Return (x, y) of the center of cell containing provided text 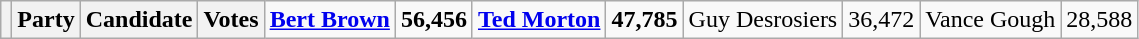
28,588 (1100, 20)
Votes (231, 20)
36,472 (882, 20)
Guy Desrosiers (763, 20)
56,456 (434, 20)
47,785 (644, 20)
Vance Gough (990, 20)
Ted Morton (539, 20)
Party (46, 20)
Candidate (139, 20)
Bert Brown (330, 20)
